Detect which cell encompasses the target text, then output its (X, Y) center coordinate. 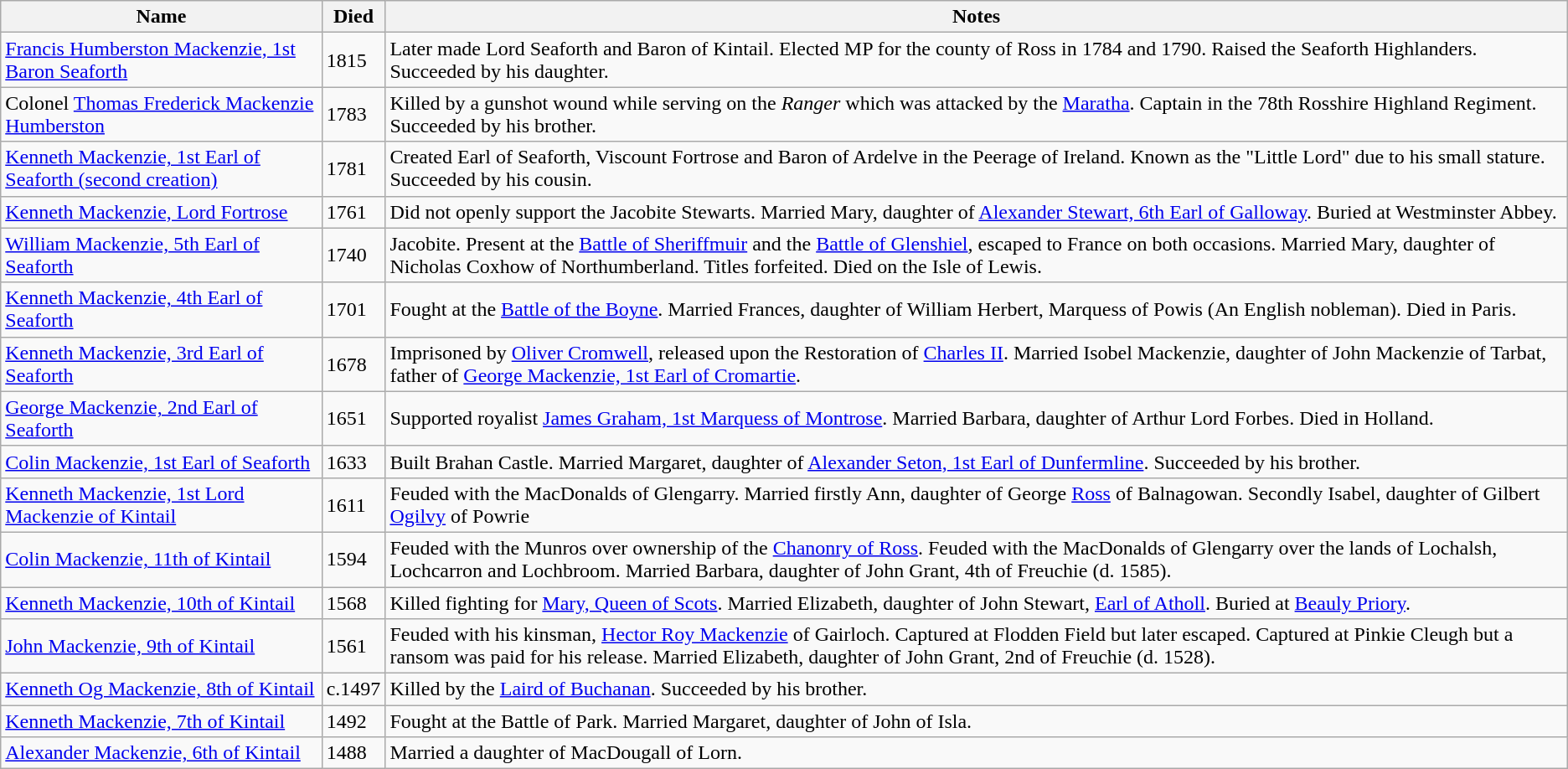
1701 (353, 310)
Francis Humberston Mackenzie, 1st Baron Seaforth (161, 60)
Colin Mackenzie, 11th of Kintail (161, 560)
1781 (353, 169)
Died (353, 17)
Did not openly support the Jacobite Stewarts. Married Mary, daughter of Alexander Stewart, 6th Earl of Galloway. Buried at Westminster Abbey. (977, 212)
Colonel Thomas Frederick Mackenzie Humberston (161, 114)
Kenneth Og Mackenzie, 8th of Kintail (161, 689)
Fought at the Battle of Park. Married Margaret, daughter of John of Isla. (977, 721)
Built Brahan Castle. Married Margaret, daughter of Alexander Seton, 1st Earl of Dunfermline. Succeeded by his brother. (977, 462)
Fought at the Battle of the Boyne. Married Frances, daughter of William Herbert, Marquess of Powis (An English nobleman). Died in Paris. (977, 310)
Kenneth Mackenzie, 10th of Kintail (161, 602)
1488 (353, 753)
c.1497 (353, 689)
Kenneth Mackenzie, 3rd Earl of Seaforth (161, 364)
Kenneth Mackenzie, 7th of Kintail (161, 721)
Killed fighting for Mary, Queen of Scots. Married Elizabeth, daughter of John Stewart, Earl of Atholl. Buried at Beauly Priory. (977, 602)
Kenneth Mackenzie, 1st Lord Mackenzie of Kintail (161, 504)
Name (161, 17)
1678 (353, 364)
1761 (353, 212)
1815 (353, 60)
Killed by the Laird of Buchanan. Succeeded by his brother. (977, 689)
Kenneth Mackenzie, 4th Earl of Seaforth (161, 310)
1740 (353, 255)
George Mackenzie, 2nd Earl of Seaforth (161, 419)
1561 (353, 647)
1492 (353, 721)
1633 (353, 462)
Supported royalist James Graham, 1st Marquess of Montrose. Married Barbara, daughter of Arthur Lord Forbes. Died in Holland. (977, 419)
Notes (977, 17)
1568 (353, 602)
Kenneth Mackenzie, Lord Fortrose (161, 212)
Kenneth Mackenzie, 1st Earl of Seaforth (second creation) (161, 169)
1611 (353, 504)
1651 (353, 419)
Alexander Mackenzie, 6th of Kintail (161, 753)
1783 (353, 114)
William Mackenzie, 5th Earl of Seaforth (161, 255)
John Mackenzie, 9th of Kintail (161, 647)
1594 (353, 560)
Colin Mackenzie, 1st Earl of Seaforth (161, 462)
Married a daughter of MacDougall of Lorn. (977, 753)
